Capture the cell that displays the provided text and extract its [x, y] central coordinate. 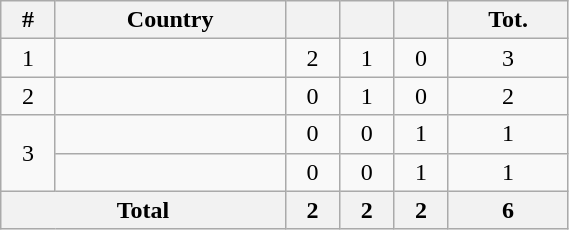
Total [143, 210]
Country [170, 20]
# [28, 20]
6 [508, 210]
Tot. [508, 20]
